Find where the given text appears and provide that cell's center as [X, Y] coordinate. 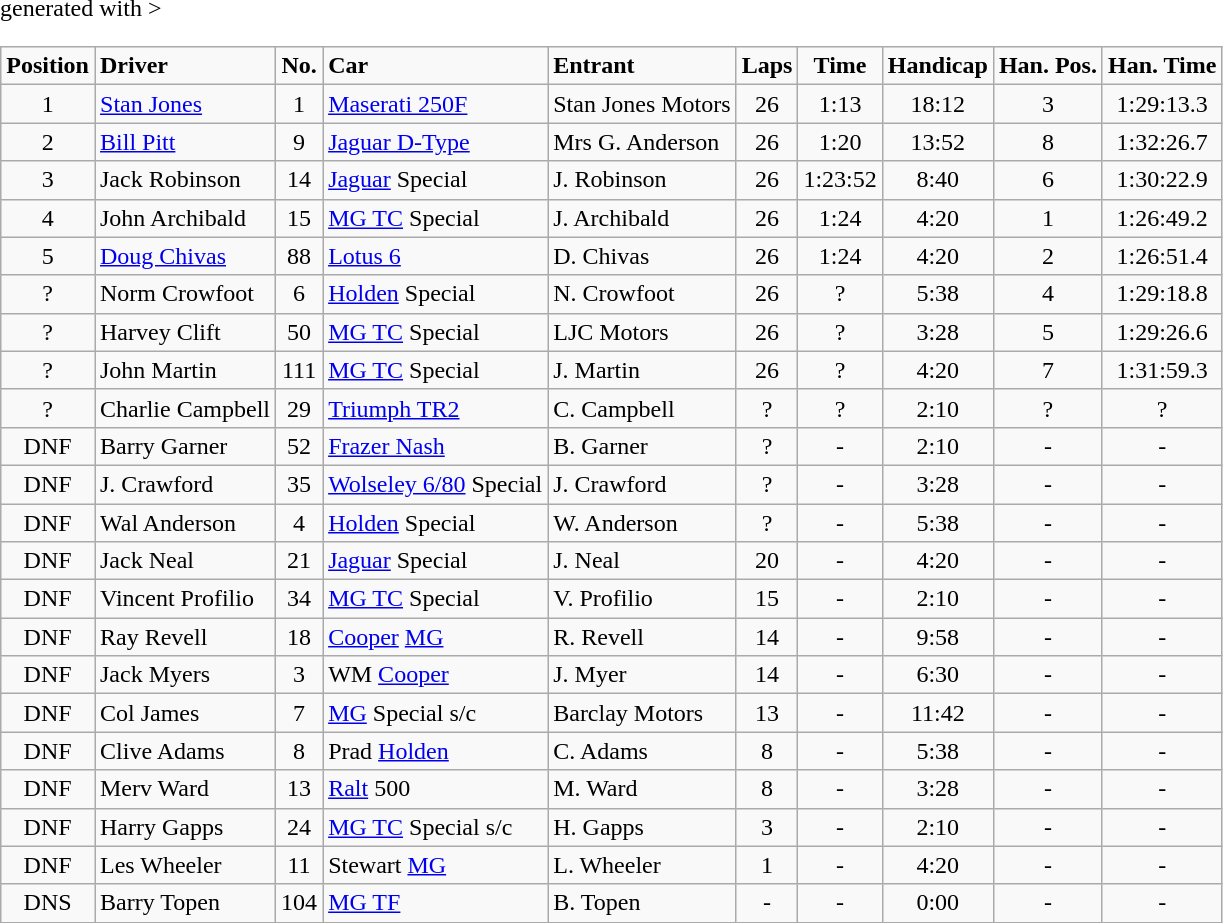
Jack Myers [184, 675]
20 [767, 561]
C. Campbell [642, 408]
34 [300, 599]
Ray Revell [184, 637]
Vincent Profilio [184, 599]
Barclay Motors [642, 713]
Triumph TR2 [436, 408]
Jaguar D-Type [436, 142]
Wolseley 6/80 Special [436, 484]
D. Chivas [642, 256]
Car [436, 66]
Driver [184, 66]
WM Cooper [436, 675]
Bill Pitt [184, 142]
1:29:26.6 [1162, 332]
Jack Neal [184, 561]
Ralt 500 [436, 789]
21 [300, 561]
J. Robinson [642, 180]
Time [840, 66]
Harvey Clift [184, 332]
No. [300, 66]
J. Archibald [642, 218]
111 [300, 370]
B. Garner [642, 446]
C. Adams [642, 751]
V. Profilio [642, 599]
Les Wheeler [184, 865]
Laps [767, 66]
13:52 [938, 142]
18:12 [938, 104]
Clive Adams [184, 751]
8:40 [938, 180]
Handicap [938, 66]
Entrant [642, 66]
11:42 [938, 713]
Stan Jones [184, 104]
Lotus 6 [436, 256]
MG TC Special s/c [436, 827]
Col James [184, 713]
M. Ward [642, 789]
1:23:52 [840, 180]
Cooper MG [436, 637]
1:30:22.9 [1162, 180]
Barry Topen [184, 903]
N. Crowfoot [642, 294]
1:13 [840, 104]
John Archibald [184, 218]
88 [300, 256]
Merv Ward [184, 789]
35 [300, 484]
John Martin [184, 370]
Stan Jones Motors [642, 104]
J. Myer [642, 675]
1:29:18.8 [1162, 294]
1:31:59.3 [1162, 370]
L. Wheeler [642, 865]
H. Gapps [642, 827]
J. Martin [642, 370]
Position [48, 66]
18 [300, 637]
Doug Chivas [184, 256]
50 [300, 332]
6:30 [938, 675]
MG Special s/c [436, 713]
52 [300, 446]
Wal Anderson [184, 523]
Prad Holden [436, 751]
29 [300, 408]
Frazer Nash [436, 446]
Han. Time [1162, 66]
Mrs G. Anderson [642, 142]
11 [300, 865]
J. Neal [642, 561]
104 [300, 903]
MG TF [436, 903]
Harry Gapps [184, 827]
LJC Motors [642, 332]
B. Topen [642, 903]
R. Revell [642, 637]
Charlie Campbell [184, 408]
Maserati 250F [436, 104]
1:26:49.2 [1162, 218]
24 [300, 827]
Jack Robinson [184, 180]
1:32:26.7 [1162, 142]
Barry Garner [184, 446]
1:20 [840, 142]
9:58 [938, 637]
Stewart MG [436, 865]
DNS [48, 903]
Norm Crowfoot [184, 294]
1:26:51.4 [1162, 256]
Han. Pos. [1048, 66]
W. Anderson [642, 523]
9 [300, 142]
0:00 [938, 903]
1:29:13.3 [1162, 104]
